Scan for the cell matching the given text and deliver its [x, y] coordinate at center. 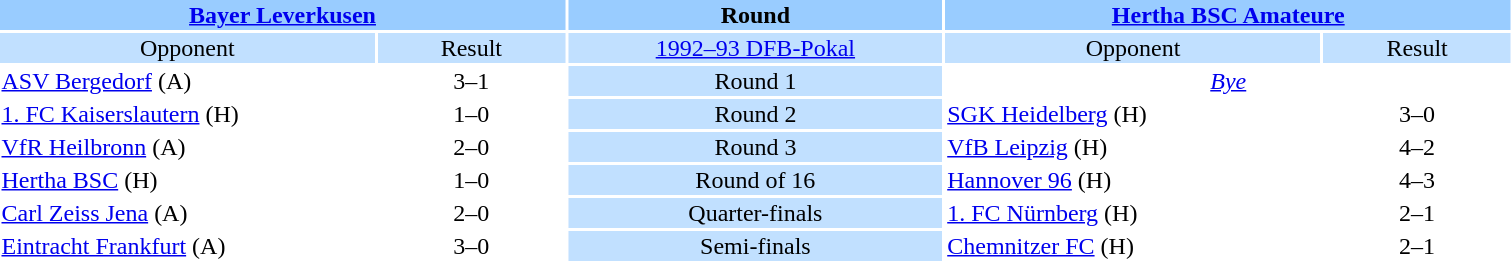
Bye [1228, 81]
Round of 16 [756, 180]
SGK Heidelberg (H) [1134, 114]
Hannover 96 (H) [1134, 180]
1. FC Kaiserslautern (H) [188, 114]
4–3 [1416, 180]
ASV Bergedorf (A) [188, 81]
Carl Zeiss Jena (A) [188, 213]
Hertha BSC (H) [188, 180]
3–1 [472, 81]
Bayer Leverkusen [282, 15]
Hertha BSC Amateure [1228, 15]
Round [756, 15]
Round 3 [756, 147]
VfR Heilbronn (A) [188, 147]
Quarter-finals [756, 213]
4–2 [1416, 147]
1992–93 DFB-Pokal [756, 48]
1. FC Nürnberg (H) [1134, 213]
Semi-finals [756, 246]
Round 1 [756, 81]
Eintracht Frankfurt (A) [188, 246]
Chemnitzer FC (H) [1134, 246]
Round 2 [756, 114]
VfB Leipzig (H) [1134, 147]
